Scan for the cell matching the given text and deliver its (x, y) coordinate at center. 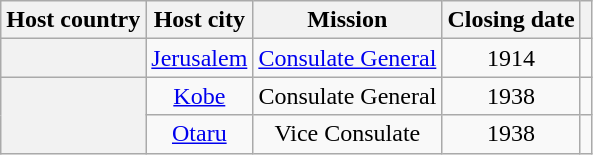
Otaru (200, 134)
Closing date (511, 20)
1914 (511, 58)
Mission (348, 20)
Kobe (200, 96)
Host country (74, 20)
Host city (200, 20)
Jerusalem (200, 58)
Vice Consulate (348, 134)
